From the cell containing the given text, extract its center point as (X, Y) coordinate. 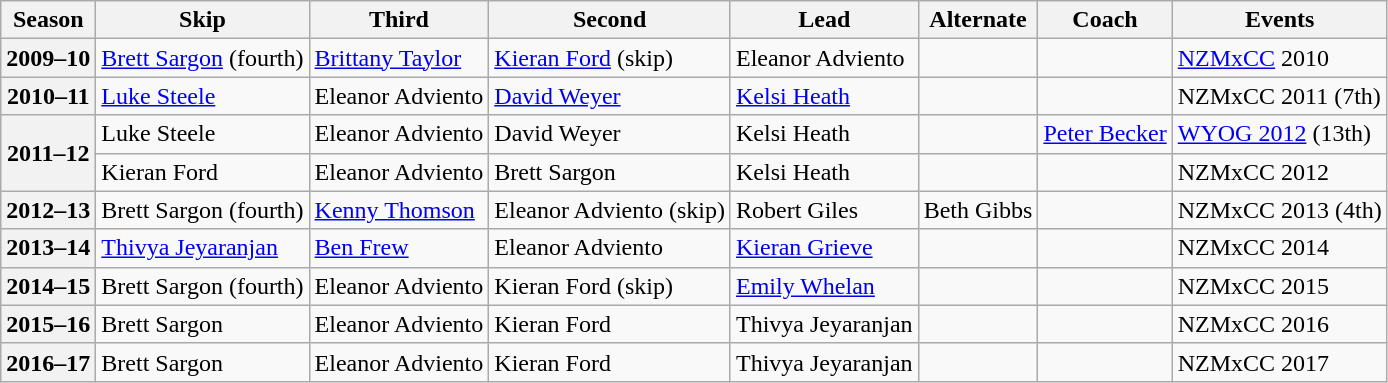
Emily Whelan (824, 286)
Beth Gibbs (978, 210)
Eleanor Adviento (skip) (610, 210)
Peter Becker (1105, 134)
2011–12 (48, 153)
2013–14 (48, 248)
NZMxCC 2013 (4th) (1280, 210)
Alternate (978, 20)
Robert Giles (824, 210)
Kieran Grieve (824, 248)
Events (1280, 20)
WYOG 2012 (13th) (1280, 134)
2010–11 (48, 96)
Second (610, 20)
Kenny Thomson (399, 210)
Coach (1105, 20)
NZMxCC 2015 (1280, 286)
Season (48, 20)
2016–17 (48, 362)
Brittany Taylor (399, 58)
NZMxCC 2010 (1280, 58)
NZMxCC 2012 (1280, 172)
2012–13 (48, 210)
Skip (202, 20)
Third (399, 20)
Lead (824, 20)
NZMxCC 2014 (1280, 248)
NZMxCC 2016 (1280, 324)
2009–10 (48, 58)
2014–15 (48, 286)
NZMxCC 2011 (7th) (1280, 96)
2015–16 (48, 324)
Ben Frew (399, 248)
NZMxCC 2017 (1280, 362)
